Scan for the cell matching the given text and deliver its (X, Y) coordinate at center. 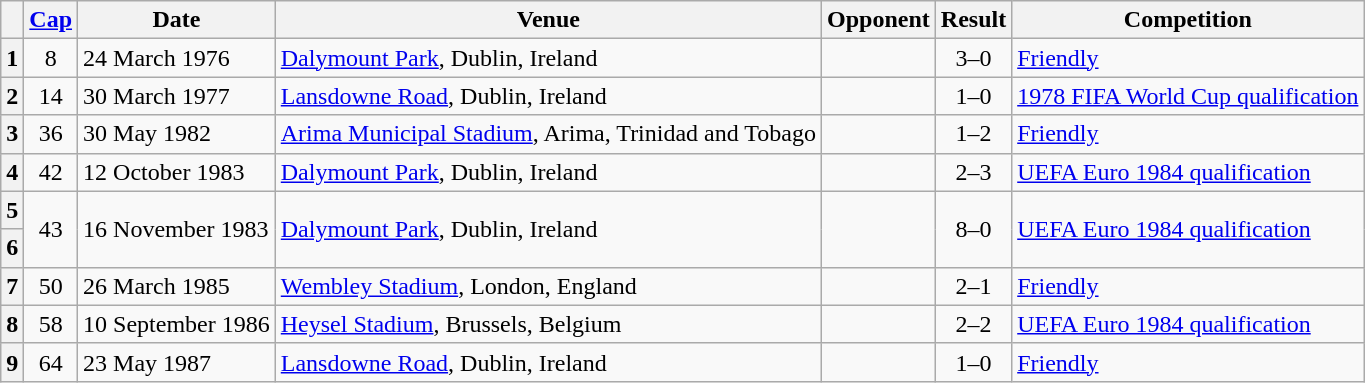
6 (12, 248)
7 (12, 286)
23 May 1987 (177, 362)
64 (51, 362)
Date (177, 20)
Cap (51, 20)
30 March 1977 (177, 96)
42 (51, 172)
2–3 (973, 172)
8–0 (973, 229)
16 November 1983 (177, 229)
2 (12, 96)
Venue (548, 20)
26 March 1985 (177, 286)
2–2 (973, 324)
58 (51, 324)
Result (973, 20)
Opponent (879, 20)
30 May 1982 (177, 134)
12 October 1983 (177, 172)
4 (12, 172)
36 (51, 134)
3 (12, 134)
Wembley Stadium, London, England (548, 286)
10 September 1986 (177, 324)
9 (12, 362)
5 (12, 210)
43 (51, 229)
14 (51, 96)
50 (51, 286)
24 March 1976 (177, 58)
Heysel Stadium, Brussels, Belgium (548, 324)
Arima Municipal Stadium, Arima, Trinidad and Tobago (548, 134)
2–1 (973, 286)
1 (12, 58)
Competition (1188, 20)
1–2 (973, 134)
3–0 (973, 58)
1978 FIFA World Cup qualification (1188, 96)
